Search for the cell housing the specified text and yield its [X, Y] center coordinate. 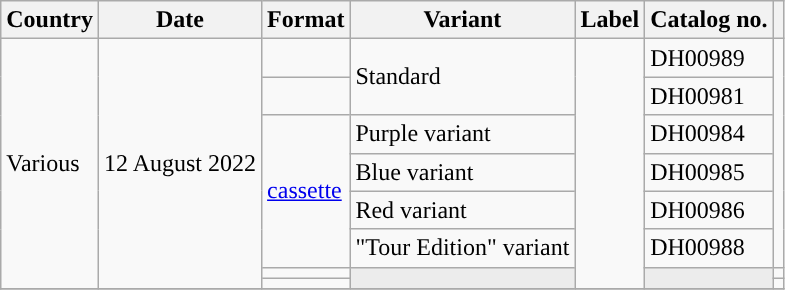
Catalog no. [709, 20]
Format [306, 20]
DH00981 [709, 96]
Standard [462, 77]
DH00989 [709, 58]
Red variant [462, 210]
Blue variant [462, 172]
12 August 2022 [180, 164]
Date [180, 20]
cassette [306, 191]
DH00986 [709, 210]
Variant [462, 20]
DH00984 [709, 134]
Label [610, 20]
Various [50, 164]
Purple variant [462, 134]
DH00985 [709, 172]
DH00988 [709, 248]
Country [50, 20]
"Tour Edition" variant [462, 248]
